Provide the (x, y) coordinate of the cell's center where the given text is located.  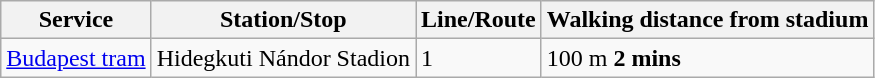
1 (479, 58)
Budapest tram (76, 58)
Hidegkuti Nándor Stadion (283, 58)
Walking distance from stadium (708, 20)
100 m 2 mins (708, 58)
Station/Stop (283, 20)
Line/Route (479, 20)
Service (76, 20)
